Scan for the cell matching the given text and deliver its [x, y] coordinate at center. 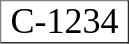
C-1234 [65, 22]
